Find where the given text appears and provide that cell's center as (X, Y) coordinate. 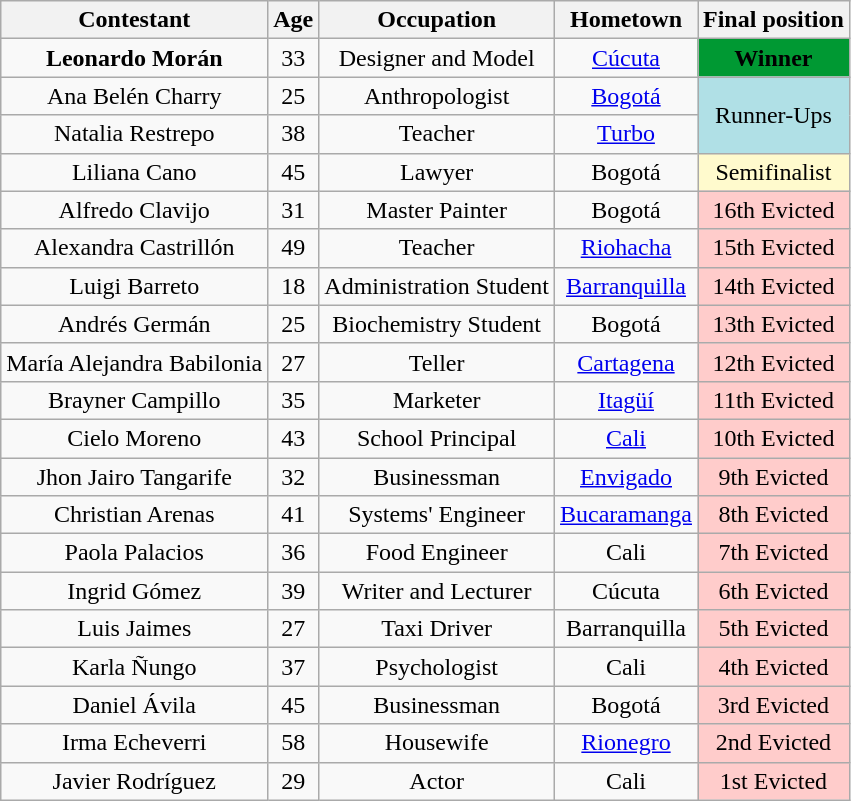
10th Evicted (774, 438)
13th Evicted (774, 324)
38 (294, 134)
Administration Student (437, 286)
Karla Ñungo (134, 667)
Marketer (437, 400)
Daniel Ávila (134, 705)
2nd Evicted (774, 743)
Ingrid Gómez (134, 591)
7th Evicted (774, 553)
Taxi Driver (437, 629)
Final position (774, 20)
Luis Jaimes (134, 629)
Bucaramanga (626, 515)
Designer and Model (437, 58)
Lawyer (437, 172)
11th Evicted (774, 400)
Natalia Restrepo (134, 134)
Leonardo Morán (134, 58)
Anthropologist (437, 96)
School Principal (437, 438)
Christian Arenas (134, 515)
Runner-Ups (774, 115)
Riohacha (626, 248)
Writer and Lecturer (437, 591)
12th Evicted (774, 362)
35 (294, 400)
Systems' Engineer (437, 515)
Turbo (626, 134)
1st Evicted (774, 781)
39 (294, 591)
Hometown (626, 20)
9th Evicted (774, 477)
14th Evicted (774, 286)
Biochemistry Student (437, 324)
Occupation (437, 20)
Alfredo Clavijo (134, 210)
María Alejandra Babilonia (134, 362)
Liliana Cano (134, 172)
Paola Palacios (134, 553)
15th Evicted (774, 248)
Actor (437, 781)
Teller (437, 362)
Psychologist (437, 667)
Irma Echeverri (134, 743)
Housewife (437, 743)
8th Evicted (774, 515)
Javier Rodríguez (134, 781)
Jhon Jairo Tangarife (134, 477)
Rionegro (626, 743)
Food Engineer (437, 553)
29 (294, 781)
3rd Evicted (774, 705)
Winner (774, 58)
36 (294, 553)
33 (294, 58)
16th Evicted (774, 210)
4th Evicted (774, 667)
Luigi Barreto (134, 286)
Semifinalist (774, 172)
Envigado (626, 477)
37 (294, 667)
5th Evicted (774, 629)
49 (294, 248)
Cartagena (626, 362)
32 (294, 477)
Contestant (134, 20)
41 (294, 515)
Andrés Germán (134, 324)
Alexandra Castrillón (134, 248)
43 (294, 438)
Itagüí (626, 400)
Age (294, 20)
58 (294, 743)
18 (294, 286)
Brayner Campillo (134, 400)
Master Painter (437, 210)
Ana Belén Charry (134, 96)
Cielo Moreno (134, 438)
31 (294, 210)
6th Evicted (774, 591)
